Find where the given text appears and provide that cell's center as (X, Y) coordinate. 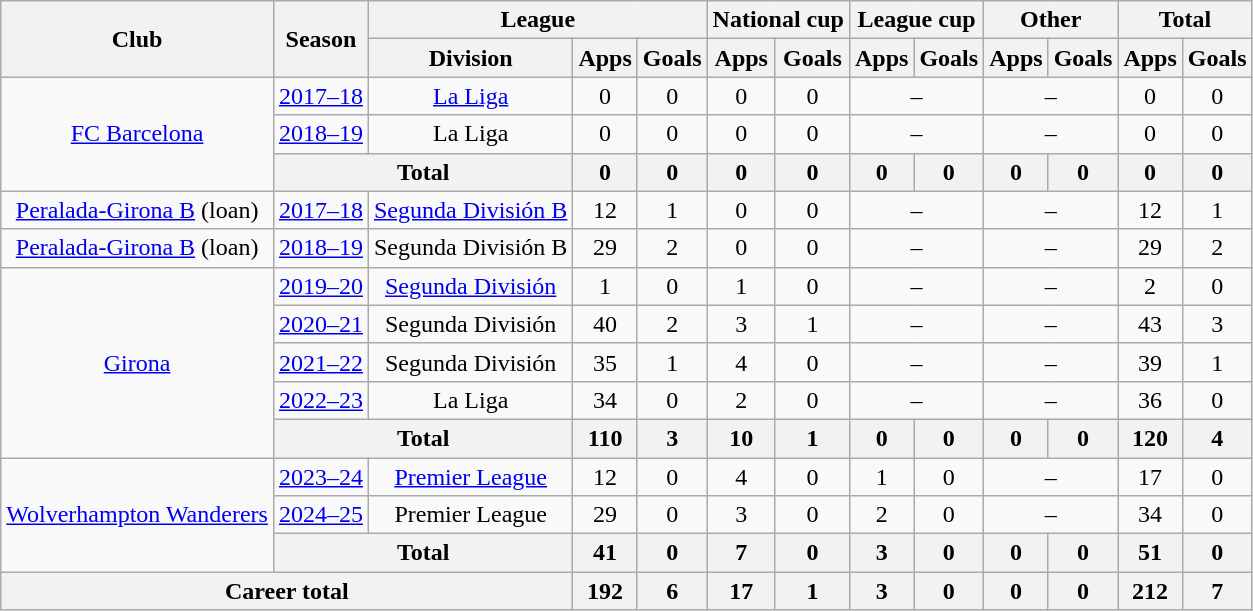
2023–24 (320, 477)
212 (1150, 591)
120 (1150, 438)
2022–23 (320, 400)
40 (605, 324)
Other (1051, 20)
FC Barcelona (138, 134)
Club (138, 39)
Career total (287, 591)
2020–21 (320, 324)
League cup (916, 20)
2024–25 (320, 515)
41 (605, 553)
Season (320, 39)
36 (1150, 400)
League (538, 20)
192 (605, 591)
2019–20 (320, 286)
National cup (778, 20)
51 (1150, 553)
Girona (138, 362)
43 (1150, 324)
39 (1150, 362)
Wolverhampton Wanderers (138, 515)
10 (741, 438)
110 (605, 438)
Division (470, 58)
35 (605, 362)
2021–22 (320, 362)
6 (672, 591)
